Pinpoint the cell where the given text exists, returning its [x, y] midpoint coordinate. 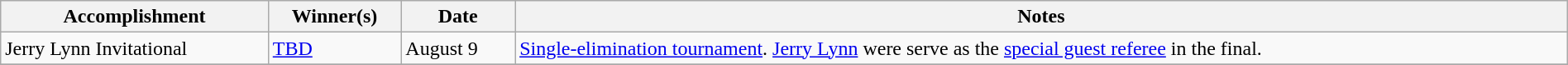
Single-elimination tournament. Jerry Lynn were serve as the special guest referee in the final. [1042, 48]
Accomplishment [135, 17]
Winner(s) [334, 17]
Date [458, 17]
Notes [1042, 17]
TBD [334, 48]
Jerry Lynn Invitational [135, 48]
August 9 [458, 48]
